Pinpoint the cell where the given text exists, returning its [X, Y] midpoint coordinate. 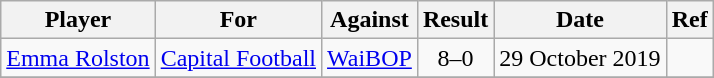
WaiBOP [370, 58]
Date [580, 20]
29 October 2019 [580, 58]
Against [370, 20]
Emma Rolston [78, 58]
Result [455, 20]
8–0 [455, 58]
Player [78, 20]
Capital Football [238, 58]
Ref [690, 20]
For [238, 20]
